Locate the cell with the specified text and output its [X, Y] center coordinate. 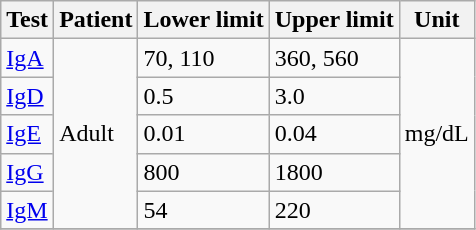
Unit [436, 20]
3.0 [334, 96]
1800 [334, 172]
220 [334, 210]
54 [204, 210]
0.04 [334, 134]
Upper limit [334, 20]
IgE [28, 134]
IgM [28, 210]
Patient [96, 20]
0.01 [204, 134]
Test [28, 20]
IgD [28, 96]
360, 560 [334, 58]
Adult [96, 134]
mg/dL [436, 134]
800 [204, 172]
IgA [28, 58]
0.5 [204, 96]
70, 110 [204, 58]
Lower limit [204, 20]
IgG [28, 172]
